Return (x, y) of the center of cell containing provided text 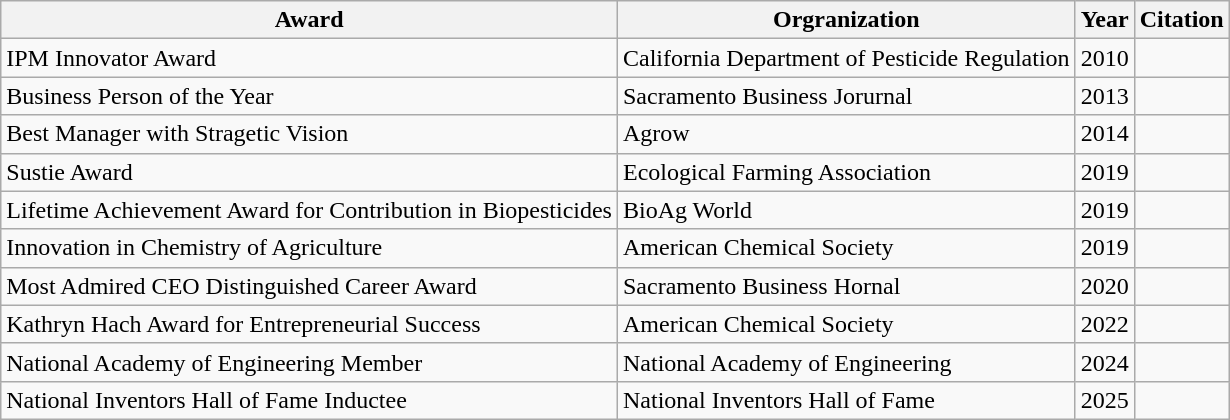
Sacramento Business Hornal (846, 286)
National Academy of Engineering Member (310, 362)
2013 (1104, 96)
Orgranization (846, 20)
2020 (1104, 286)
BioAg World (846, 210)
Kathryn Hach Award for Entrepreneurial Success (310, 324)
2024 (1104, 362)
2010 (1104, 58)
California Department of Pesticide Regulation (846, 58)
National Inventors Hall of Fame Inductee (310, 400)
Lifetime Achievement Award for Contribution in Biopesticides (310, 210)
2025 (1104, 400)
Sustie Award (310, 172)
Business Person of the Year (310, 96)
Most Admired CEO Distinguished Career Award (310, 286)
Agrow (846, 134)
Award (310, 20)
Year (1104, 20)
National Academy of Engineering (846, 362)
Citation (1182, 20)
Sacramento Business Jorurnal (846, 96)
2022 (1104, 324)
Ecological Farming Association (846, 172)
IPM Innovator Award (310, 58)
Innovation in Chemistry of Agriculture (310, 248)
Best Manager with Stragetic Vision (310, 134)
2014 (1104, 134)
National Inventors Hall of Fame (846, 400)
